Locate the cell with the specified text and output its [x, y] center coordinate. 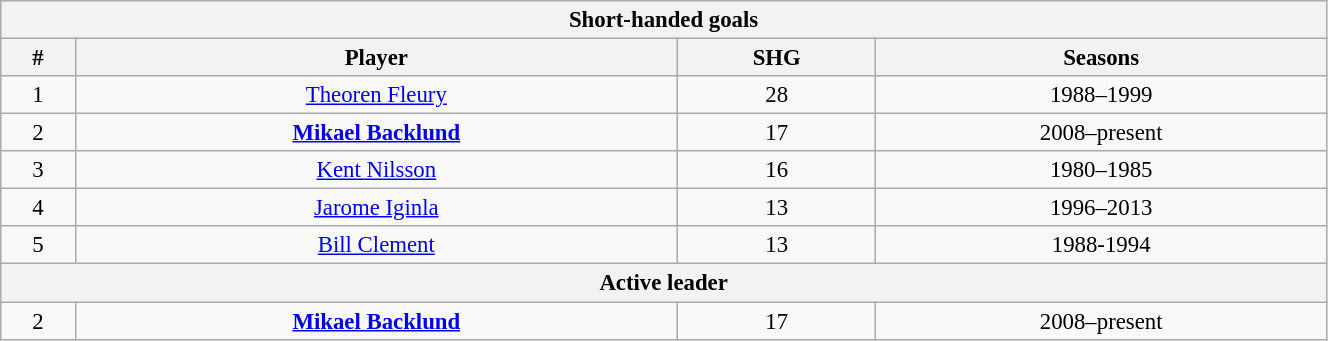
1988–1999 [1102, 95]
Kent Nilsson [376, 170]
# [38, 58]
Bill Clement [376, 245]
1988-1994 [1102, 245]
Player [376, 58]
5 [38, 245]
1 [38, 95]
Short-handed goals [664, 20]
1980–1985 [1102, 170]
1996–2013 [1102, 208]
Theoren Fleury [376, 95]
16 [777, 170]
SHG [777, 58]
Jarome Iginla [376, 208]
28 [777, 95]
3 [38, 170]
Active leader [664, 283]
Seasons [1102, 58]
4 [38, 208]
